Identify which cell holds the provided text, then report its (X, Y) central coordinate. 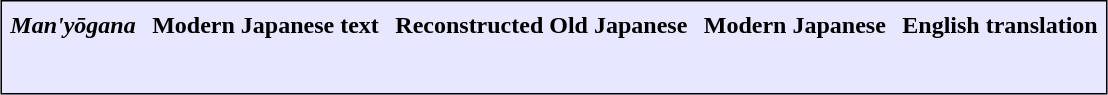
Man'yōgana (73, 25)
Modern Japanese text (266, 25)
Reconstructed Old Japanese (542, 25)
English translation (1000, 25)
Modern Japanese (794, 25)
